Determine the (x, y) coordinate at the center of the cell enclosing the given text.  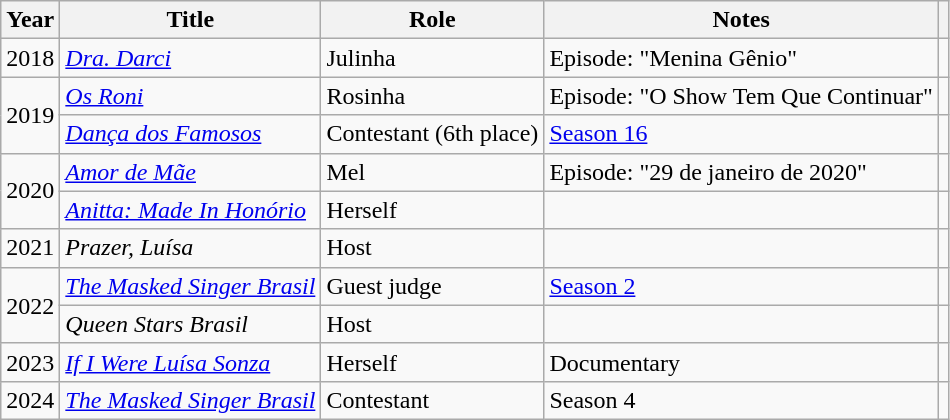
Queen Stars Brasil (190, 324)
Notes (741, 20)
Role (432, 20)
Season 16 (741, 134)
Prazer, Luísa (190, 248)
Julinha (432, 58)
Season 4 (741, 400)
Season 2 (741, 286)
Os Roni (190, 96)
Contestant (6th place) (432, 134)
Documentary (741, 362)
2020 (30, 191)
Title (190, 20)
Year (30, 20)
Dra. Darci (190, 58)
Mel (432, 172)
Rosinha (432, 96)
2021 (30, 248)
Dança dos Famosos (190, 134)
2018 (30, 58)
Amor de Mãe (190, 172)
2019 (30, 115)
Guest judge (432, 286)
Anitta: Made In Honório (190, 210)
Contestant (432, 400)
Episode: "Menina Gênio" (741, 58)
2022 (30, 305)
Episode: "29 de janeiro de 2020" (741, 172)
If I Were Luísa Sonza (190, 362)
Episode: "O Show Tem Que Continuar" (741, 96)
2024 (30, 400)
2023 (30, 362)
